Search for the cell housing the specified text and yield its [X, Y] center coordinate. 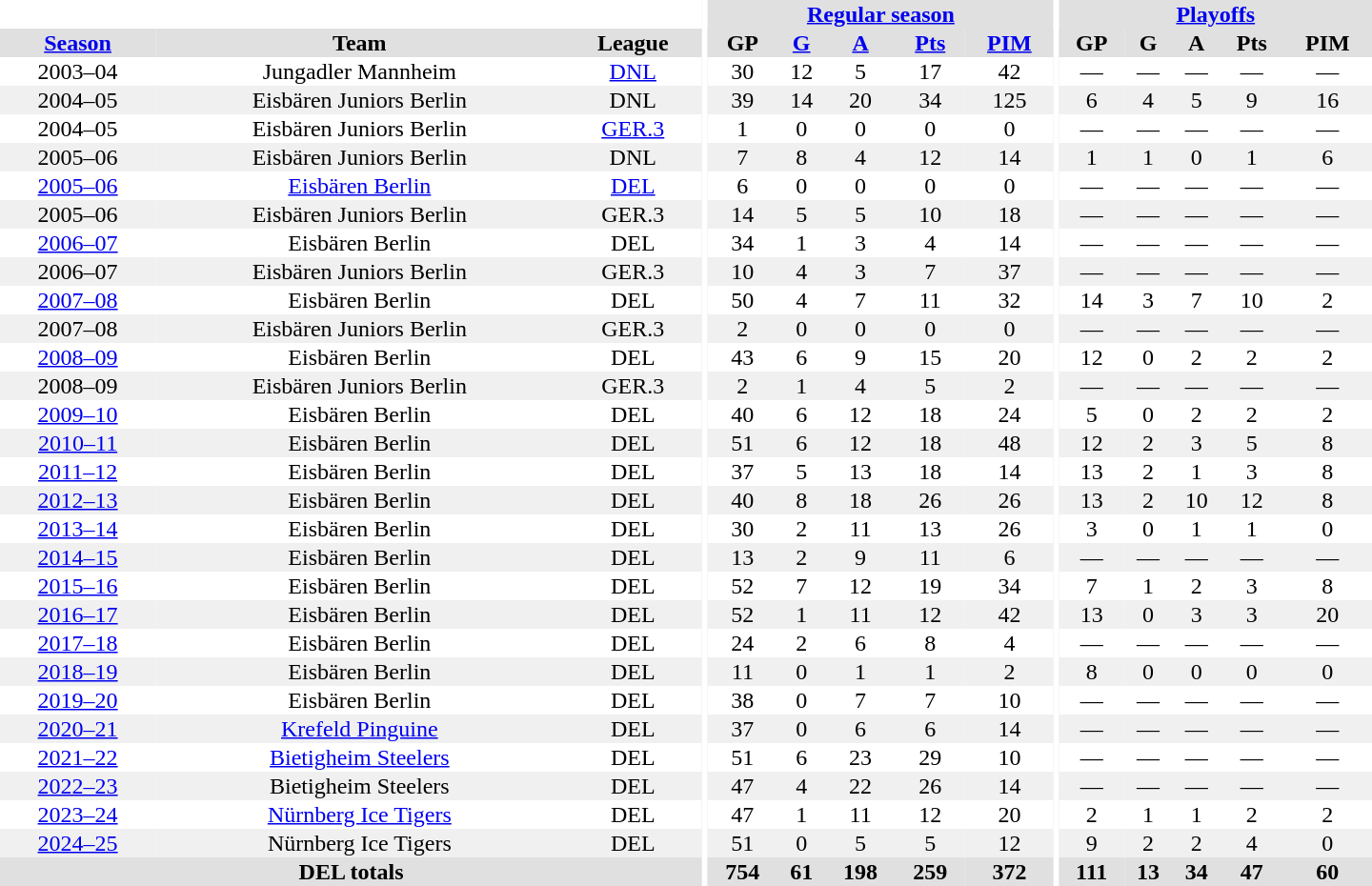
Jungadler Mannheim [359, 71]
2022–23 [78, 786]
DEL totals [351, 872]
29 [930, 757]
372 [1010, 872]
2010–11 [78, 443]
32 [1010, 300]
Krefeld Pinguine [359, 729]
48 [1010, 443]
17 [930, 71]
111 [1092, 872]
198 [861, 872]
16 [1328, 100]
2016–17 [78, 614]
2018–19 [78, 672]
61 [802, 872]
50 [743, 300]
2009–10 [78, 414]
39 [743, 100]
2003–04 [78, 71]
2021–22 [78, 757]
754 [743, 872]
38 [743, 700]
Regular season [880, 14]
Team [359, 43]
Playoffs [1216, 14]
2024–25 [78, 843]
43 [743, 357]
19 [930, 586]
2013–14 [78, 529]
2017–18 [78, 643]
125 [1010, 100]
2015–16 [78, 586]
2019–20 [78, 700]
2011–12 [78, 472]
2020–21 [78, 729]
60 [1328, 872]
2012–13 [78, 500]
22 [861, 786]
2014–15 [78, 557]
League [633, 43]
15 [930, 357]
2023–24 [78, 815]
23 [861, 757]
259 [930, 872]
Season [78, 43]
